Capture the cell that displays the provided text and extract its (x, y) central coordinate. 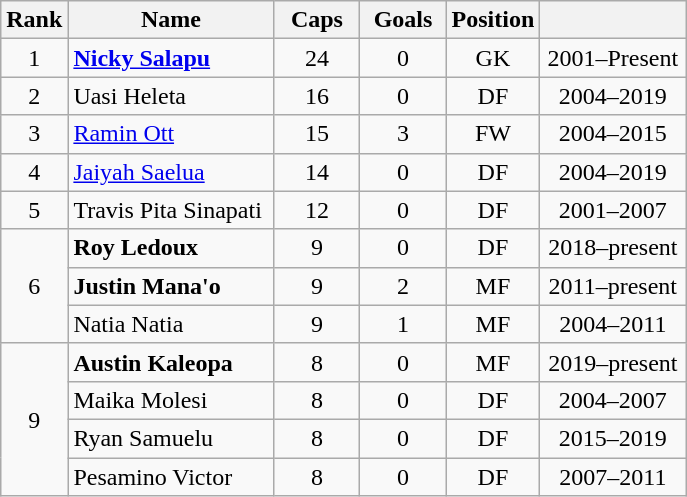
5 (34, 210)
2004–2011 (613, 324)
Maika Molesi (171, 400)
Nicky Salapu (171, 58)
Caps (317, 20)
2001–Present (613, 58)
2019–present (613, 362)
2007–2011 (613, 477)
Ramin Ott (171, 134)
Natia Natia (171, 324)
4 (34, 172)
2011–present (613, 286)
2001–2007 (613, 210)
Uasi Heleta (171, 96)
2004–2015 (613, 134)
15 (317, 134)
16 (317, 96)
Ryan Samuelu (171, 438)
Name (171, 20)
Position (493, 20)
14 (317, 172)
Rank (34, 20)
12 (317, 210)
FW (493, 134)
Goals (403, 20)
2004–2007 (613, 400)
Travis Pita Sinapati (171, 210)
Austin Kaleopa (171, 362)
Roy Ledoux (171, 248)
Justin Mana'o (171, 286)
Pesamino Victor (171, 477)
2015–2019 (613, 438)
Jaiyah Saelua (171, 172)
24 (317, 58)
6 (34, 286)
GK (493, 58)
2018–present (613, 248)
